Scan for the cell matching the given text and deliver its [X, Y] coordinate at center. 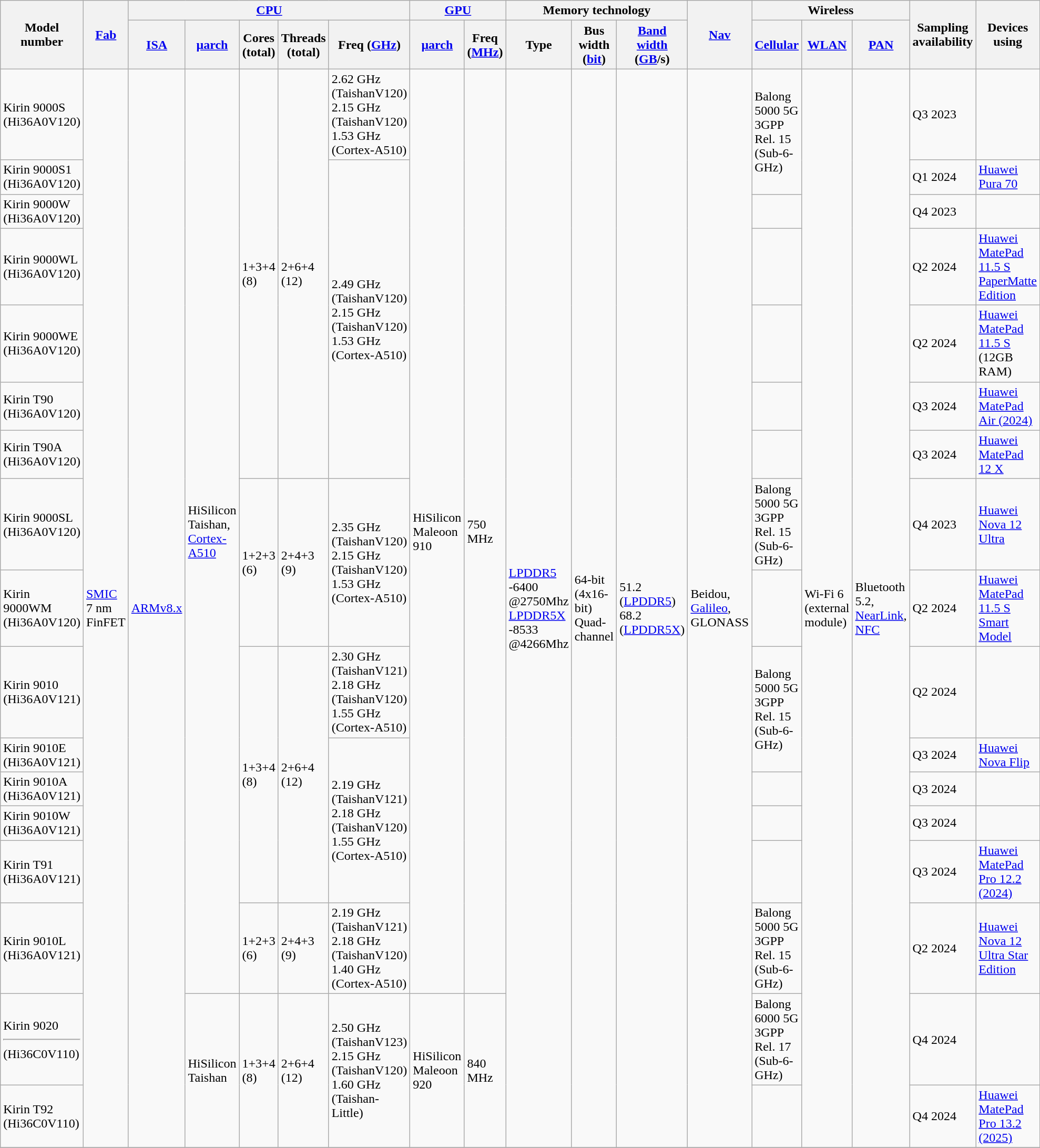
2.62 GHz (TaishanV120)2.15 GHz (TaishanV120)1.53 GHz (Cortex-A510) [369, 115]
ARMv8.x [157, 608]
Huawei MatePad 11.5 S Smart Model [1008, 608]
SMIC 7 nm FinFET [106, 608]
2.35 GHz (TaishanV120)2.15 GHz (TaishanV120)1.53 GHz (Cortex-A510) [369, 563]
Huawei MatePad Air (2024) [1008, 406]
Huawei MatePad 11.5 S PaperMatte Edition [1008, 267]
ISA [157, 45]
Huawei Nova Flip [1008, 754]
Type [538, 45]
Sampling availability [943, 35]
HiSilicon Taishan, Cortex-A510 [212, 531]
Wi-Fi 6 (external module) [827, 608]
PAN [881, 45]
Kirin 9000WL (Hi36A0V120) [42, 267]
WLAN [827, 45]
Huawei MatePad Pro 13.2 (2025) [1008, 1116]
2.49 GHz (TaishanV120)2.15 GHz (TaishanV120)1.53 GHz (Cortex-A510) [369, 319]
Kirin 9010A (Hi36A0V121) [42, 789]
LPDDR5-6400 @2750MhzLPDDR5X-8533 @4266Mhz [538, 608]
Bus width (bit) [594, 45]
Huawei Nova 12 Ultra Star Edition [1008, 949]
Huawei Nova 12 Ultra [1008, 524]
2.50 GHz (TaishanV123)2.15 GHz (TaishanV120)1.60 GHz (Taishan-Little) [369, 1071]
CPU [269, 11]
GPU [458, 11]
Kirin T92 (Hi36C0V110) [42, 1116]
Cores (total) [259, 45]
Kirin 9010L (Hi36A0V121) [42, 949]
Kirin T90A (Hi36A0V120) [42, 454]
840 MHz [485, 1071]
Kirin 9000WM (Hi36A0V120) [42, 608]
2.30 GHz (TaishanV121)2.18 GHz (TaishanV120)1.55 GHz (Cortex-A510) [369, 692]
Huawei Pura 70 [1008, 177]
Freq (GHz) [369, 45]
Huawei MatePad 12 X [1008, 454]
Kirin 9010W (Hi36A0V121) [42, 824]
HiSilicon Maleoon 910 [437, 531]
Devices using [1008, 35]
Kirin 9020 (Hi36C0V110) [42, 1039]
HiSilicon Maleoon 920 [437, 1071]
Beidou, Galileo, GLONASS [720, 608]
Huawei MatePad 11.5 S (12GB RAM) [1008, 343]
Kirin T90 (Hi36A0V120) [42, 406]
Band width (GB/s) [652, 45]
2.19 GHz (TaishanV121)2.18 GHz (TaishanV120)1.55 GHz (Cortex-A510) [369, 820]
Fab [106, 35]
Freq (MHz) [485, 45]
Q1 2024 [943, 177]
Balong 6000 5G 3GPP Rel. 17 (Sub-6-GHz) [777, 1039]
Bluetooth 5.2, NearLink, NFC [881, 608]
Kirin 9010 (Hi36A0V121) [42, 692]
51.2 (LPDDR5) 68.2 (LPDDR5X) [652, 608]
Threads (total) [303, 45]
Cellular [777, 45]
Kirin 9000WE (Hi36A0V120) [42, 343]
Kirin 9000S1 (Hi36A0V120) [42, 177]
Nav [720, 35]
Wireless [831, 11]
Kirin 9000W (Hi36A0V120) [42, 211]
Kirin 9000SL (Hi36A0V120) [42, 524]
2.19 GHz (TaishanV121)2.18 GHz (TaishanV120)1.40 GHz (Cortex-A510) [369, 949]
Kirin T91 (Hi36A0V121) [42, 872]
Q3 2023 [943, 115]
Kirin 9000S (Hi36A0V120) [42, 115]
Huawei MatePad Pro 12.2 (2024) [1008, 872]
HiSilicon Taishan [212, 1071]
Kirin 9010E (Hi36A0V121) [42, 754]
Memory technology [597, 11]
64-bit (4x16-bit) Quad-channel [594, 608]
Model number [42, 35]
750 MHz [485, 531]
